Provide the [x, y] coordinate of the cell's center where the given text is located.  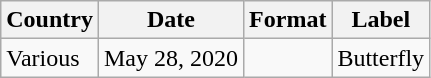
Country [50, 20]
Various [50, 58]
Date [170, 20]
May 28, 2020 [170, 58]
Format [288, 20]
Label [381, 20]
Butterfly [381, 58]
